Return [X, Y] of the center of cell containing provided text 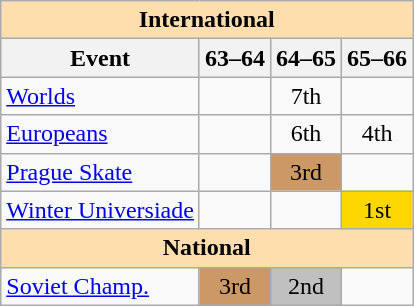
Prague Skate [100, 172]
1st [378, 210]
International [207, 20]
Soviet Champ. [100, 286]
7th [306, 96]
4th [378, 134]
Europeans [100, 134]
National [207, 248]
63–64 [234, 58]
64–65 [306, 58]
2nd [306, 286]
6th [306, 134]
Winter Universiade [100, 210]
65–66 [378, 58]
Worlds [100, 96]
Event [100, 58]
